Capture the cell that displays the provided text and extract its [x, y] central coordinate. 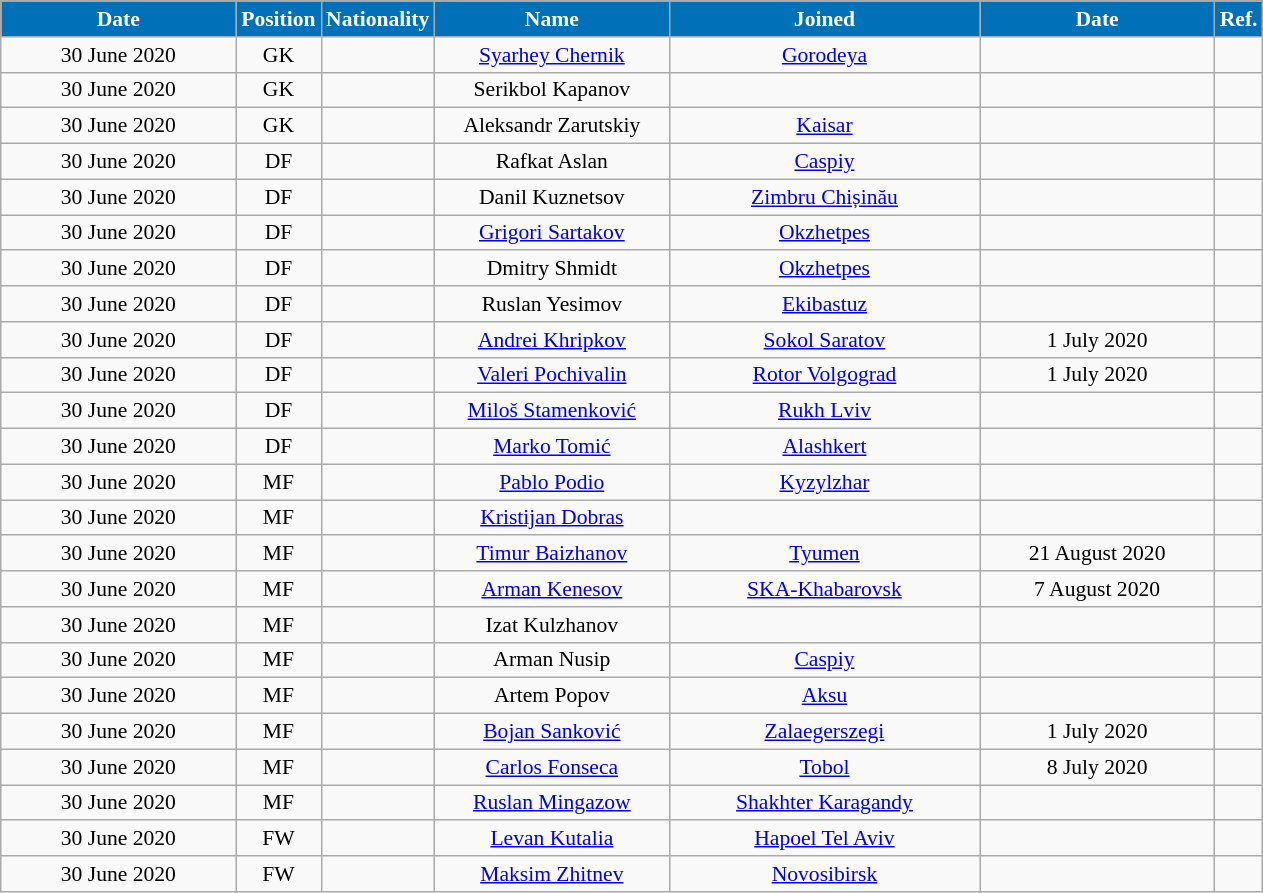
Miloš Stamenković [552, 411]
Novosibirsk [824, 874]
Tyumen [824, 554]
Alashkert [824, 447]
Gorodeya [824, 55]
Levan Kutalia [552, 839]
SKA-Khabarovsk [824, 589]
Aksu [824, 696]
Position [278, 19]
Dmitry Shmidt [552, 269]
Andrei Khripkov [552, 340]
Aleksandr Zarutskiy [552, 126]
Rafkat Aslan [552, 162]
Arman Kenesov [552, 589]
Marko Tomić [552, 447]
Pablo Podio [552, 482]
Ruslan Yesimov [552, 304]
Izat Kulzhanov [552, 625]
Ruslan Mingazow [552, 803]
8 July 2020 [1098, 767]
Serikbol Kapanov [552, 90]
21 August 2020 [1098, 554]
Shakhter Karagandy [824, 803]
Valeri Pochivalin [552, 375]
Artem Popov [552, 696]
Rotor Volgograd [824, 375]
Kaisar [824, 126]
7 August 2020 [1098, 589]
Arman Nusip [552, 660]
Ref. [1239, 19]
Joined [824, 19]
Hapoel Tel Aviv [824, 839]
Tobol [824, 767]
Name [552, 19]
Zimbru Chișinău [824, 197]
Timur Baizhanov [552, 554]
Grigori Sartakov [552, 233]
Kristijan Dobras [552, 518]
Sokol Saratov [824, 340]
Rukh Lviv [824, 411]
Syarhey Chernik [552, 55]
Danil Kuznetsov [552, 197]
Zalaegerszegi [824, 732]
Kyzylzhar [824, 482]
Carlos Fonseca [552, 767]
Maksim Zhitnev [552, 874]
Bojan Sanković [552, 732]
Ekibastuz [824, 304]
Nationality [378, 19]
